Detect which cell encompasses the target text, then output its (x, y) center coordinate. 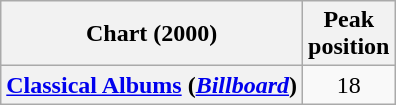
Peakposition (349, 34)
Classical Albums (Billboard) (152, 85)
Chart (2000) (152, 34)
18 (349, 85)
